For the text-containing cell, return its midpoint in (X, Y) coordinate format. 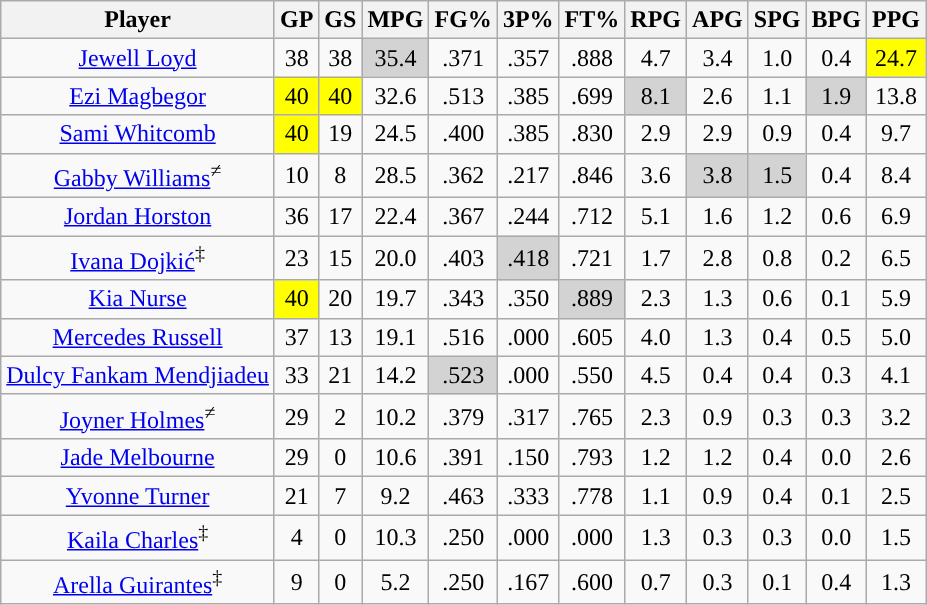
8.1 (656, 96)
.846 (592, 176)
0.8 (777, 258)
.367 (463, 217)
4.7 (656, 58)
.516 (463, 337)
10.2 (396, 416)
14.2 (396, 375)
24.7 (896, 58)
19 (340, 134)
.765 (592, 416)
.362 (463, 176)
.721 (592, 258)
2.8 (718, 258)
.513 (463, 96)
20 (340, 299)
24.5 (396, 134)
4.1 (896, 375)
22.4 (396, 217)
3P% (528, 20)
9 (296, 582)
.830 (592, 134)
1.9 (836, 96)
32.6 (396, 96)
APG (718, 20)
Jewell Loyd (138, 58)
.889 (592, 299)
13.8 (896, 96)
Jordan Horston (138, 217)
20.0 (396, 258)
0.7 (656, 582)
28.5 (396, 176)
4.0 (656, 337)
.371 (463, 58)
.400 (463, 134)
9.7 (896, 134)
10 (296, 176)
Jade Melbourne (138, 458)
0.2 (836, 258)
GP (296, 20)
19.1 (396, 337)
8 (340, 176)
.217 (528, 176)
3.6 (656, 176)
.712 (592, 217)
Gabby Williams≠ (138, 176)
1.6 (718, 217)
PPG (896, 20)
Ivana Dojkić‡ (138, 258)
.793 (592, 458)
SPG (777, 20)
Dulcy Fankam Mendjiadeu (138, 375)
Player (138, 20)
7 (340, 496)
5.9 (896, 299)
.605 (592, 337)
23 (296, 258)
3.2 (896, 416)
.778 (592, 496)
.244 (528, 217)
.350 (528, 299)
MPG (396, 20)
BPG (836, 20)
Yvonne Turner (138, 496)
.463 (463, 496)
.333 (528, 496)
8.4 (896, 176)
3.8 (718, 176)
9.2 (396, 496)
1.7 (656, 258)
5.0 (896, 337)
4 (296, 538)
.600 (592, 582)
.357 (528, 58)
6.5 (896, 258)
Mercedes Russell (138, 337)
Sami Whitcomb (138, 134)
3.4 (718, 58)
5.2 (396, 582)
37 (296, 337)
.403 (463, 258)
2.5 (896, 496)
.379 (463, 416)
13 (340, 337)
2 (340, 416)
.523 (463, 375)
.699 (592, 96)
Ezi Magbegor (138, 96)
.418 (528, 258)
5.1 (656, 217)
15 (340, 258)
0.5 (836, 337)
.317 (528, 416)
35.4 (396, 58)
4.5 (656, 375)
RPG (656, 20)
.343 (463, 299)
FT% (592, 20)
36 (296, 217)
Kaila Charles‡ (138, 538)
.167 (528, 582)
.550 (592, 375)
.391 (463, 458)
Kia Nurse (138, 299)
10.3 (396, 538)
33 (296, 375)
17 (340, 217)
10.6 (396, 458)
19.7 (396, 299)
Joyner Holmes≠ (138, 416)
.150 (528, 458)
FG% (463, 20)
Arella Guirantes‡ (138, 582)
GS (340, 20)
.888 (592, 58)
1.0 (777, 58)
6.9 (896, 217)
